For the text-containing cell, return its midpoint in [X, Y] coordinate format. 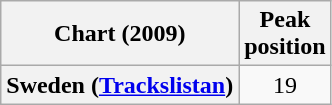
Sweden (Trackslistan) [120, 85]
Peakposition [285, 34]
Chart (2009) [120, 34]
19 [285, 85]
